Pinpoint the cell where the given text exists, returning its (X, Y) midpoint coordinate. 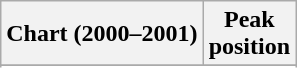
Chart (2000–2001) (102, 34)
Peakposition (249, 34)
